Return [X, Y] of the center of cell containing provided text 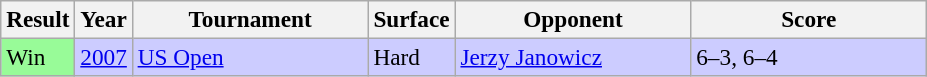
Opponent [573, 19]
Score [809, 19]
Win [38, 57]
Result [38, 19]
Tournament [250, 19]
Hard [412, 57]
Surface [412, 19]
Year [104, 19]
US Open [250, 57]
Jerzy Janowicz [573, 57]
6–3, 6–4 [809, 57]
2007 [104, 57]
